Search for the cell housing the specified text and yield its (X, Y) center coordinate. 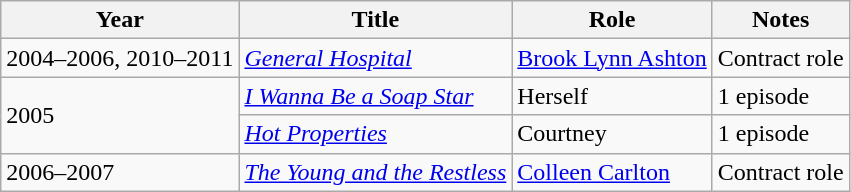
The Young and the Restless (376, 172)
Courtney (612, 134)
General Hospital (376, 58)
Notes (780, 20)
Role (612, 20)
Colleen Carlton (612, 172)
Hot Properties (376, 134)
I Wanna Be a Soap Star (376, 96)
Brook Lynn Ashton (612, 58)
Year (120, 20)
Title (376, 20)
2005 (120, 115)
2006–2007 (120, 172)
2004–2006, 2010–2011 (120, 58)
Herself (612, 96)
